Return [X, Y] of the center of cell containing provided text 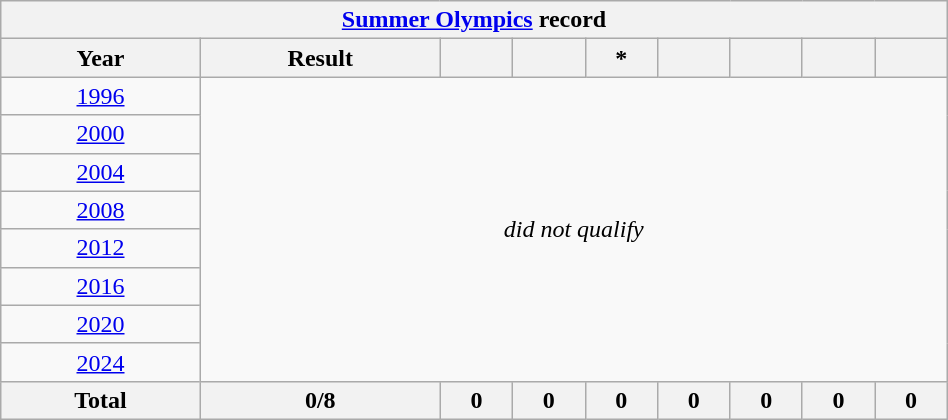
2016 [101, 286]
Year [101, 58]
2024 [101, 362]
1996 [101, 96]
0/8 [320, 400]
2000 [101, 134]
* [621, 58]
2008 [101, 210]
2020 [101, 324]
Total [101, 400]
Result [320, 58]
Summer Olympics record [474, 20]
did not qualify [574, 229]
2004 [101, 172]
2012 [101, 248]
